Identify which cell holds the provided text, then report its (X, Y) central coordinate. 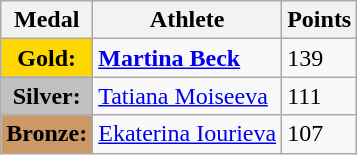
Bronze: (47, 134)
Athlete (188, 20)
Tatiana Moiseeva (188, 96)
Silver: (47, 96)
Martina Beck (188, 58)
Ekaterina Iourieva (188, 134)
Gold: (47, 58)
107 (320, 134)
Medal (47, 20)
111 (320, 96)
Points (320, 20)
139 (320, 58)
